Return (x, y) of the center of cell containing provided text 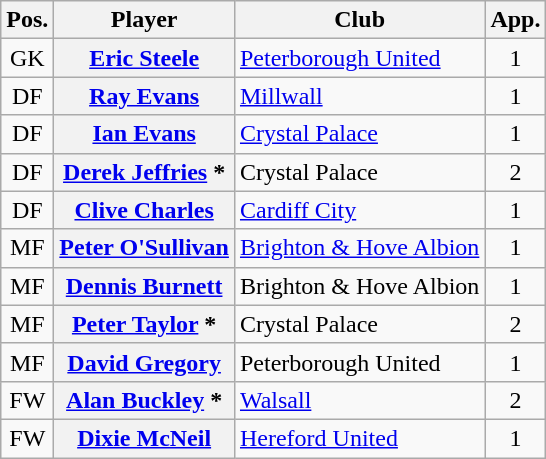
Alan Buckley * (144, 400)
Pos. (28, 20)
Cardiff City (359, 210)
Dixie McNeil (144, 438)
Clive Charles (144, 210)
Millwall (359, 96)
GK (28, 58)
Player (144, 20)
Ian Evans (144, 134)
Peter O'Sullivan (144, 248)
App. (516, 20)
Club (359, 20)
Ray Evans (144, 96)
Derek Jeffries * (144, 172)
Dennis Burnett (144, 286)
Walsall (359, 400)
Hereford United (359, 438)
Peter Taylor * (144, 324)
David Gregory (144, 362)
Eric Steele (144, 58)
